For the text-containing cell, return its midpoint in [X, Y] coordinate format. 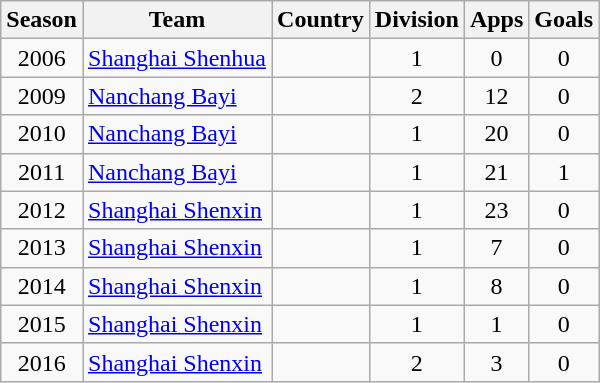
2013 [42, 248]
Goals [564, 20]
12 [496, 96]
23 [496, 210]
2011 [42, 172]
2009 [42, 96]
Country [321, 20]
2006 [42, 58]
8 [496, 286]
2014 [42, 286]
Season [42, 20]
20 [496, 134]
Team [176, 20]
7 [496, 248]
21 [496, 172]
2015 [42, 324]
Apps [496, 20]
Division [416, 20]
2012 [42, 210]
2010 [42, 134]
2016 [42, 362]
3 [496, 362]
Shanghai Shenhua [176, 58]
